Return [X, Y] of the center of cell containing provided text 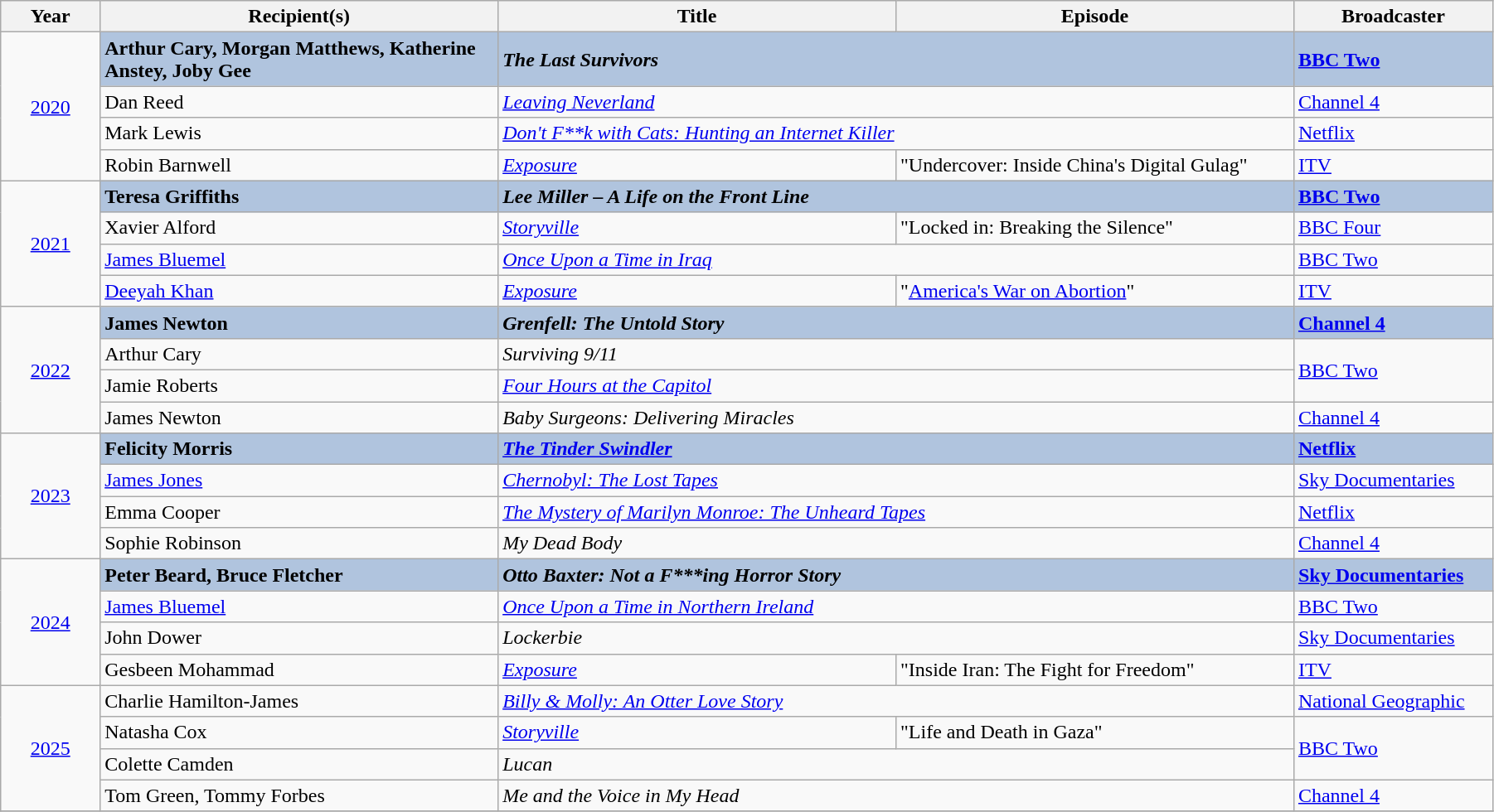
Robin Barnwell [299, 165]
2023 [51, 496]
Teresa Griffiths [299, 196]
BBC Four [1393, 228]
Felicity Morris [299, 449]
Grenfell: The Untold Story [896, 322]
Deeyah Khan [299, 291]
Natasha Cox [299, 732]
Lucan [896, 764]
Dan Reed [299, 102]
Jamie Roberts [299, 385]
Peter Beard, Bruce Fletcher [299, 575]
Billy & Molly: An Otter Love Story [896, 701]
Emma Cooper [299, 512]
Xavier Alford [299, 228]
Once Upon a Time in Iraq [896, 259]
Mark Lewis [299, 133]
Don't F**k with Cats: Hunting an Internet Killer [896, 133]
2025 [51, 748]
Leaving Neverland [896, 102]
The Mystery of Marilyn Monroe: The Unheard Tapes [896, 512]
2021 [51, 244]
John Dower [299, 638]
Title [697, 17]
2020 [51, 106]
2022 [51, 370]
Charlie Hamilton-James [299, 701]
Broadcaster [1393, 17]
Chernobyl: The Lost Tapes [896, 481]
Once Upon a Time in Northern Ireland [896, 607]
"Undercover: Inside China's Digital Gulag" [1095, 165]
"Life and Death in Gaza" [1095, 732]
Arthur Cary [299, 354]
My Dead Body [896, 544]
Baby Surgeons: Delivering Miracles [896, 417]
The Tinder Swindler [896, 449]
Arthur Cary, Morgan Matthews, Katherine Anstey, Joby Gee [299, 60]
Year [51, 17]
The Last Survivors [896, 60]
Sophie Robinson [299, 544]
Lee Miller – A Life on the Front Line [896, 196]
Me and the Voice in My Head [896, 795]
Colette Camden [299, 764]
Recipient(s) [299, 17]
2024 [51, 622]
"Locked in: Breaking the Silence" [1095, 228]
Tom Green, Tommy Forbes [299, 795]
"America's War on Abortion" [1095, 291]
James Jones [299, 481]
Surviving 9/11 [896, 354]
Gesbeen Mohammad [299, 669]
National Geographic [1393, 701]
Lockerbie [896, 638]
Four Hours at the Capitol [896, 385]
Episode [1095, 17]
Otto Baxter: Not a F***ing Horror Story [896, 575]
"Inside Iran: The Fight for Freedom" [1095, 669]
